Find where the given text appears and provide that cell's center as (X, Y) coordinate. 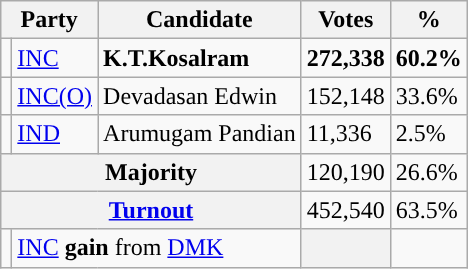
INC(O) (55, 96)
11,336 (346, 134)
2.5% (428, 134)
K.T.Kosalram (200, 58)
Turnout (151, 210)
INC (55, 58)
INC gain from DMK (156, 248)
IND (55, 134)
Votes (346, 20)
Majority (151, 172)
Arumugam Pandian (200, 134)
Party (50, 20)
Candidate (200, 20)
33.6% (428, 96)
26.6% (428, 172)
152,148 (346, 96)
% (428, 20)
120,190 (346, 172)
63.5% (428, 210)
272,338 (346, 58)
Devadasan Edwin (200, 96)
60.2% (428, 58)
452,540 (346, 210)
